Extract the [x, y] coordinate from the center of the cell holding the provided text.  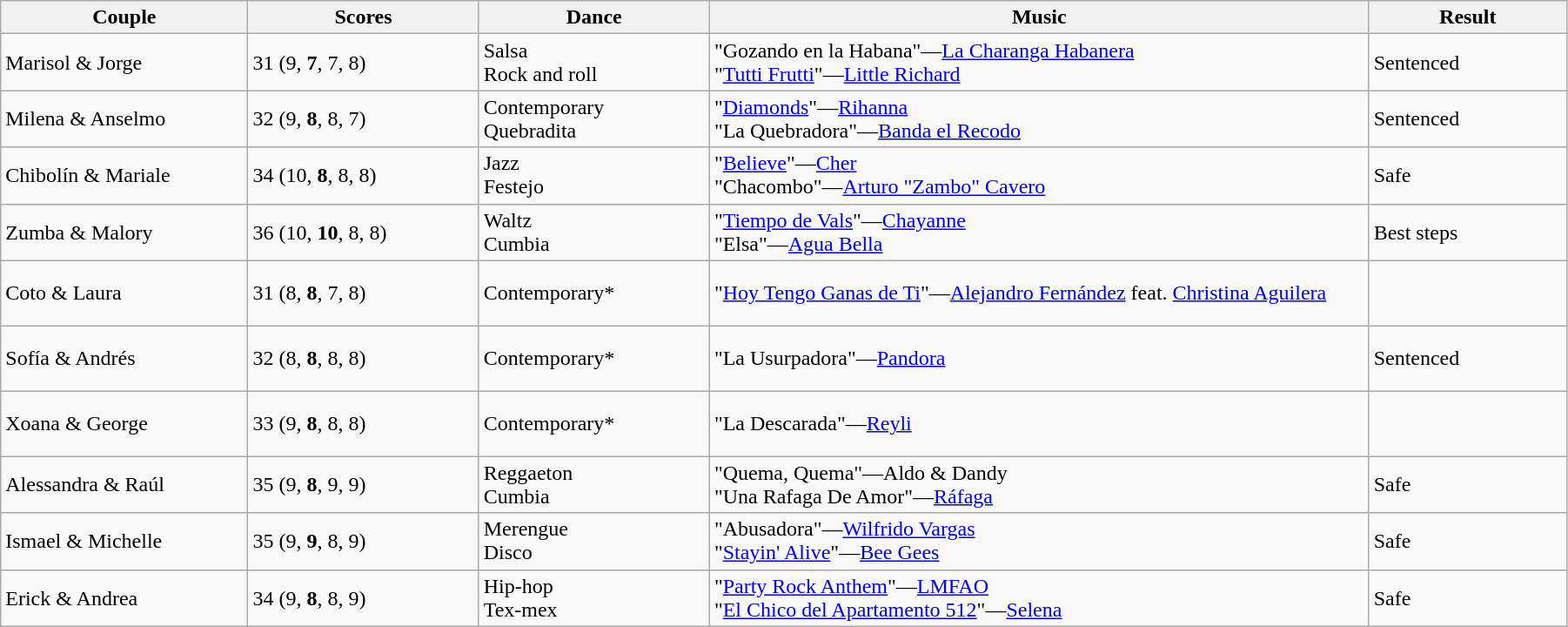
32 (9, 8, 8, 7) [364, 118]
Music [1039, 17]
Result [1467, 17]
MerengueDisco [593, 542]
Milena & Anselmo [124, 118]
Zumba & Malory [124, 232]
"Diamonds"—Rihanna"La Quebradora"—Banda el Recodo [1039, 118]
"Quema, Quema"—Aldo & Dandy"Una Rafaga De Amor"—Ráfaga [1039, 484]
Xoana & George [124, 423]
Alessandra & Raúl [124, 484]
Best steps [1467, 232]
35 (9, 9, 8, 9) [364, 542]
WaltzCumbia [593, 232]
"Tiempo de Vals"—Chayanne"Elsa"—Agua Bella [1039, 232]
Couple [124, 17]
ReggaetonCumbia [593, 484]
Erick & Andrea [124, 597]
"Believe"—Cher"Chacombo"—Arturo "Zambo" Cavero [1039, 176]
JazzFestejo [593, 176]
35 (9, 8, 9, 9) [364, 484]
31 (8, 8, 7, 8) [364, 293]
Hip-hopTex-mex [593, 597]
34 (10, 8, 8, 8) [364, 176]
"Abusadora"—Wilfrido Vargas"Stayin' Alive"—Bee Gees [1039, 542]
36 (10, 10, 8, 8) [364, 232]
32 (8, 8, 8, 8) [364, 359]
Coto & Laura [124, 293]
31 (9, 7, 7, 8) [364, 63]
"Gozando en la Habana"—La Charanga Habanera"Tutti Frutti"—Little Richard [1039, 63]
Scores [364, 17]
Chibolín & Mariale [124, 176]
34 (9, 8, 8, 9) [364, 597]
Marisol & Jorge [124, 63]
"La Descarada"—Reyli [1039, 423]
ContemporaryQuebradita [593, 118]
SalsaRock and roll [593, 63]
"Party Rock Anthem"—LMFAO"El Chico del Apartamento 512"—Selena [1039, 597]
"Hoy Tengo Ganas de Ti"—Alejandro Fernández feat. Christina Aguilera [1039, 293]
Ismael & Michelle [124, 542]
Sofía & Andrés [124, 359]
Dance [593, 17]
33 (9, 8, 8, 8) [364, 423]
"La Usurpadora"—Pandora [1039, 359]
